From the cell containing the given text, extract its center point as [X, Y] coordinate. 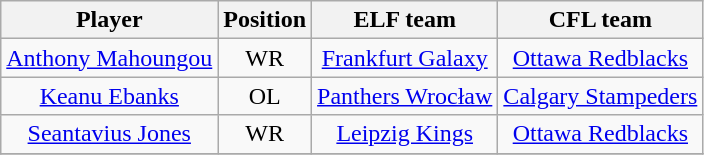
Calgary Stampeders [600, 96]
Position [265, 20]
CFL team [600, 20]
Frankfurt Galaxy [405, 58]
Player [110, 20]
Leipzig Kings [405, 134]
Anthony Mahoungou [110, 58]
ELF team [405, 20]
OL [265, 96]
Panthers Wrocław [405, 96]
Seantavius Jones [110, 134]
Keanu Ebanks [110, 96]
